Provide the [X, Y] coordinate of the cell's center where the given text is located.  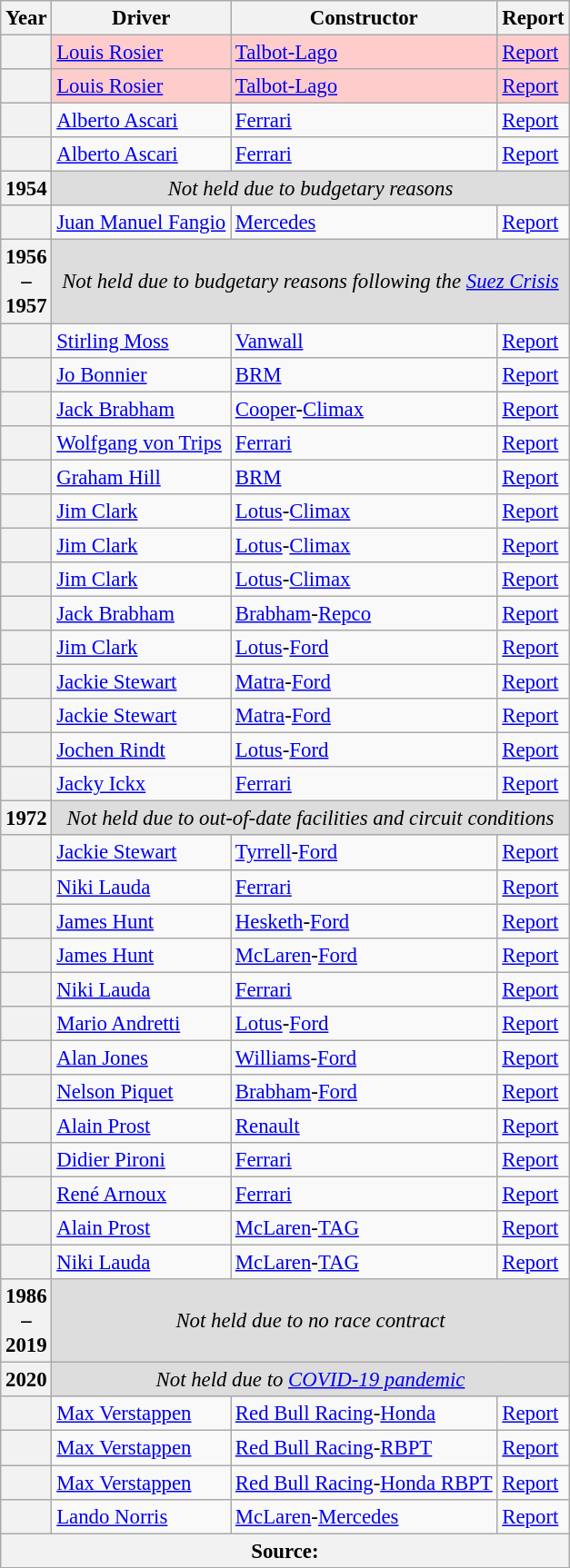
Cooper-Climax [364, 409]
Source: [285, 1551]
Jacky Ickx [142, 784]
Alan Jones [142, 1057]
Brabham-Ford [364, 1092]
Driver [142, 18]
Red Bull Racing-RBPT [364, 1448]
1954 [26, 189]
Renault [364, 1126]
1986–2019 [26, 1321]
René Arnoux [142, 1195]
Jochen Rindt [142, 750]
Hesketh-Ford [364, 921]
Not held due to out-of-date facilities and circuit conditions [311, 819]
Not held due to COVID-19 pandemic [311, 1380]
Vanwall [364, 341]
Mercedes [364, 223]
Juan Manuel Fangio [142, 223]
Lando Norris [142, 1516]
1972 [26, 819]
Nelson Piquet [142, 1092]
Graham Hill [142, 477]
Red Bull Racing-Honda RBPT [364, 1483]
Stirling Moss [142, 341]
Wolfgang von Trips [142, 442]
1956–1957 [26, 282]
Not held due to budgetary reasons [311, 189]
Red Bull Racing-Honda [364, 1414]
Brabham-Repco [364, 613]
McLaren-Mercedes [364, 1516]
Not held due to budgetary reasons following the Suez Crisis [311, 282]
Williams-Ford [364, 1057]
Tyrrell-Ford [364, 853]
Constructor [364, 18]
Jo Bonnier [142, 374]
McLaren-Ford [364, 955]
2020 [26, 1380]
Year [26, 18]
Mario Andretti [142, 1024]
Didier Pironi [142, 1160]
Not held due to no race contract [311, 1321]
